Provide the [x, y] coordinate of the cell's center where the given text is located.  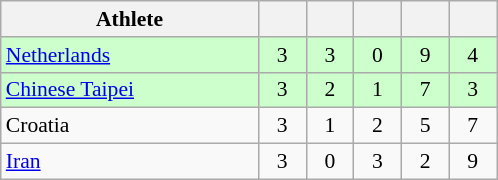
Chinese Taipei [130, 90]
Croatia [130, 126]
Athlete [130, 19]
Iran [130, 162]
4 [473, 55]
5 [425, 126]
Netherlands [130, 55]
